Detect which cell encompasses the target text, then output its [X, Y] center coordinate. 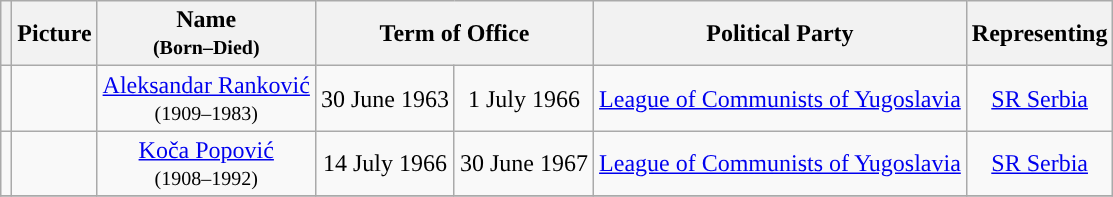
30 June 1967 [524, 164]
Name(Born–Died) [206, 34]
Term of Office [454, 34]
Picture [54, 34]
1 July 1966 [524, 98]
Political Party [780, 34]
14 July 1966 [384, 164]
Aleksandar Ranković(1909–1983) [206, 98]
Koča Popović(1908–1992) [206, 164]
Representing [1040, 34]
30 June 1963 [384, 98]
